For the text-containing cell, return its midpoint in [x, y] coordinate format. 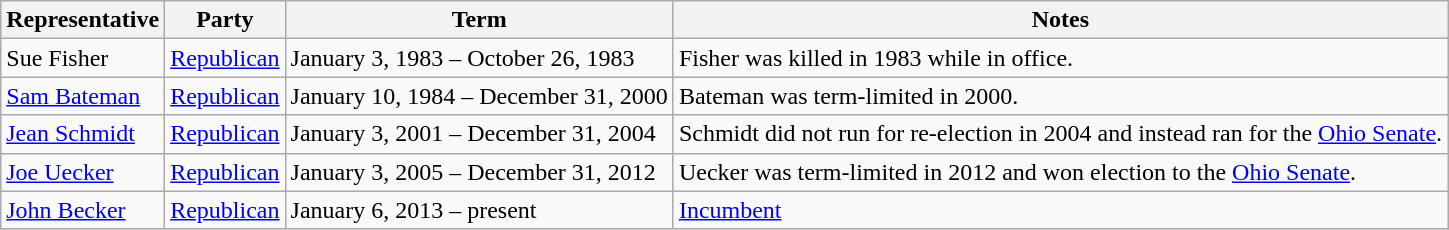
Jean Schmidt [83, 134]
Uecker was term-limited in 2012 and won election to the Ohio Senate. [1060, 172]
Representative [83, 20]
January 3, 2005 – December 31, 2012 [479, 172]
January 3, 1983 – October 26, 1983 [479, 58]
Sam Bateman [83, 96]
Bateman was term-limited in 2000. [1060, 96]
January 6, 2013 – present [479, 210]
Joe Uecker [83, 172]
Schmidt did not run for re-election in 2004 and instead ran for the Ohio Senate. [1060, 134]
Sue Fisher [83, 58]
Fisher was killed in 1983 while in office. [1060, 58]
Notes [1060, 20]
January 10, 1984 – December 31, 2000 [479, 96]
January 3, 2001 – December 31, 2004 [479, 134]
John Becker [83, 210]
Incumbent [1060, 210]
Party [225, 20]
Term [479, 20]
